Find where the given text appears and provide that cell's center as [x, y] coordinate. 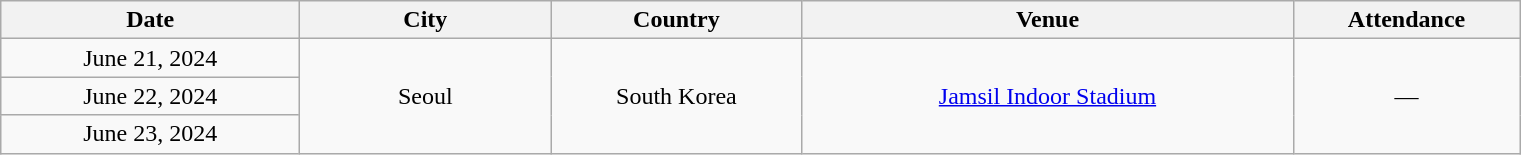
— [1406, 96]
June 22, 2024 [150, 96]
June 21, 2024 [150, 58]
Jamsil Indoor Stadium [1048, 96]
Seoul [426, 96]
Venue [1048, 20]
June 23, 2024 [150, 134]
Date [150, 20]
Attendance [1406, 20]
Country [676, 20]
South Korea [676, 96]
City [426, 20]
